Extract the [x, y] coordinate from the center of the cell holding the provided text.  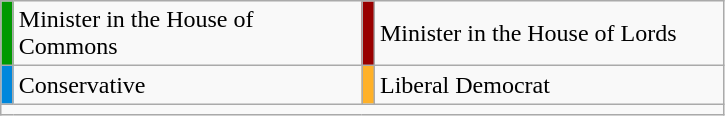
Conservative [188, 85]
Minister in the House of Lords [548, 34]
Liberal Democrat [548, 85]
Minister in the House of Commons [188, 34]
